For the text-containing cell, return its midpoint in [X, Y] coordinate format. 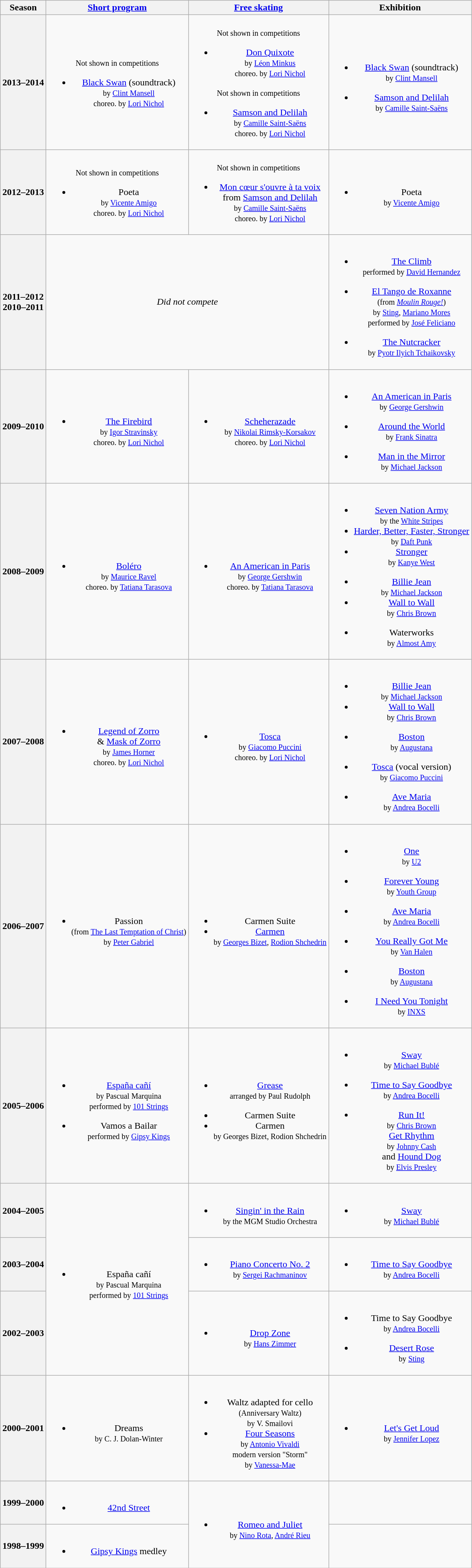
Piano Concerto No. 2 by Sergei Rachmaninov [258, 1264]
1999–2000 [23, 1503]
2000–2001 [23, 1428]
Drop Zone by Hans Zimmer [258, 1333]
Passion (from The Last Temptation of Christ) by Peter Gabriel [117, 926]
Waltz adapted for cello (Anniversary Waltz) by V. Smailovi Four Seasons by Antonio Vivaldi modern version "Storm" by Vanessa-Mae [258, 1428]
Legend of Zorro & Mask of Zorro by James Horner choreo. by Lori Nichol [117, 742]
Exhibition [400, 8]
1998–1999 [23, 1546]
Time to Say Goodbye by Andrea Bocelli [400, 1264]
2011–2012 2010–2011 [23, 302]
Sway by Michael Bublé [400, 1210]
Let's Get Loud by Jennifer Lopez [400, 1428]
Black Swan (soundtrack) by Clint Mansell Samson and Delilah by Camille Saint-Saëns [400, 82]
The Firebird by Igor Stravinsky choreo. by Lori Nichol [117, 426]
Gipsy Kings medley [117, 1546]
Not shown in competitionsBlack Swan (soundtrack) by Clint Mansell choreo. by Lori Nichol [117, 82]
Did not compete [187, 302]
An American in Paris by George Gershwin choreo. by Tatiana Tarasova [258, 571]
Billie Jean by Michael Jackson Wall to Wall by Chris Brown Boston by Augustana Tosca (vocal version) by Giacomo PucciniAve Maria by Andrea Bocelli [400, 742]
Romeo and Juliet by Nino Rota, André Rieu [258, 1525]
Time to Say Goodbye by Andrea Bocelli Desert Rose by Sting [400, 1333]
Carmen SuiteCarmen by Georges Bizet, Rodion Shchedrin [258, 926]
2007–2008 [23, 742]
An American in Paris by George Gershwin Around the World by Frank Sinatra Man in the Mirror by Michael Jackson [400, 426]
Boléro by Maurice Ravel choreo. by Tatiana Tarasova [117, 571]
2008–2009 [23, 571]
Sway by Michael Bublé Time to Say Goodbye by Andrea Bocelli Run It! by Chris Brown Get Rhythm by Johnny Cash and Hound Dog by Elvis Presley [400, 1106]
España cañí by Pascual Marquina performed by 101 Strings Vamos a Bailar performed by Gipsy Kings [117, 1106]
Short program [117, 8]
2002–2003 [23, 1333]
2004–2005 [23, 1210]
2006–2007 [23, 926]
Singin' in the Rain by the MGM Studio Orchestra [258, 1210]
Grease arranged by Paul Rudolph Carmen SuiteCarmen by Georges Bizet, Rodion Shchedrin [258, 1106]
Scheherazade by Nikolai Rimsky-Korsakov choreo. by Lori Nichol [258, 426]
2012–2013 [23, 192]
2005–2006 [23, 1106]
Not shown in competitionsMon cœur s'ouvre à ta voix from Samson and Delilah by Camille Saint-Saëns choreo. by Lori Nichol [258, 192]
España cañí by Pascual Marquina performed by 101 Strings [117, 1279]
Free skating [258, 8]
2013–2014 [23, 82]
Poeta by Vicente Amigo [400, 192]
Dreams by C. J. Dolan-Winter [117, 1428]
Season [23, 8]
42nd Street [117, 1503]
Not shown in competitionsPoeta by Vicente Amigo choreo. by Lori Nichol [117, 192]
One by U2 Forever Young by Youth Group Ave Maria by Andrea Bocelli You Really Got Me by Van Halen Boston by Augustana I Need You Tonight by INXS [400, 926]
2003–2004 [23, 1264]
2009–2010 [23, 426]
Tosca by Giacomo Puccini choreo. by Lori Nichol [258, 742]
